Pinpoint the cell where the given text exists, returning its [x, y] midpoint coordinate. 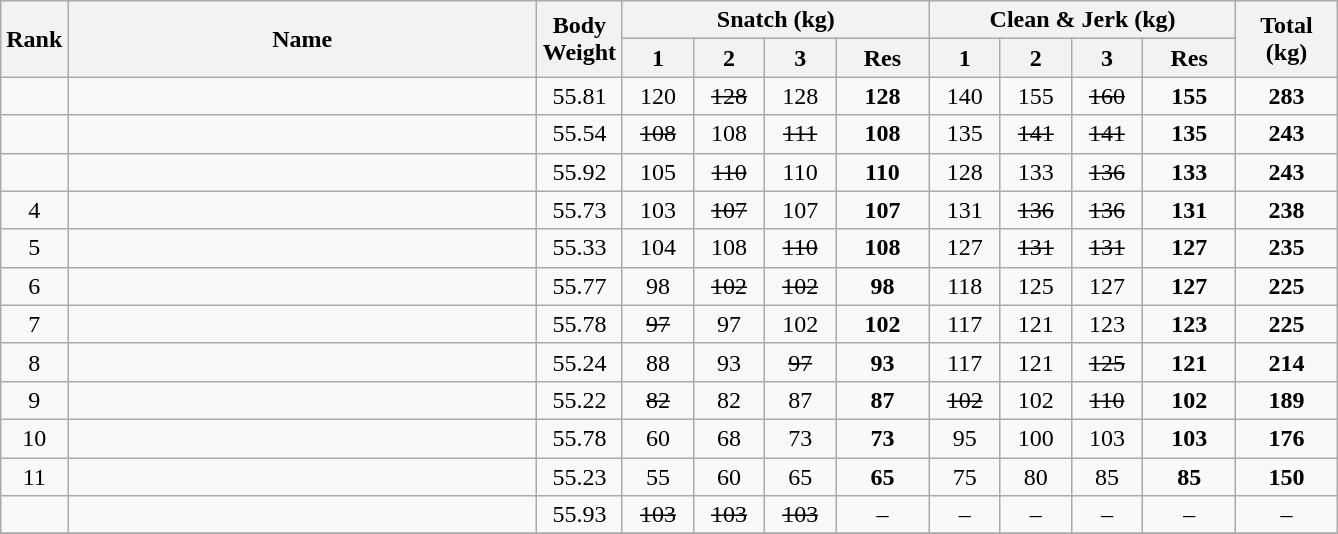
11 [34, 477]
Body Weight [579, 39]
95 [964, 438]
55.81 [579, 96]
7 [34, 324]
6 [34, 286]
150 [1286, 477]
120 [658, 96]
105 [658, 172]
75 [964, 477]
283 [1286, 96]
Clean & Jerk (kg) [1082, 20]
55.73 [579, 210]
160 [1106, 96]
5 [34, 248]
88 [658, 362]
9 [34, 400]
Rank [34, 39]
8 [34, 362]
55 [658, 477]
55.77 [579, 286]
Name [302, 39]
176 [1286, 438]
100 [1036, 438]
111 [800, 134]
104 [658, 248]
140 [964, 96]
55.54 [579, 134]
4 [34, 210]
55.93 [579, 515]
Snatch (kg) [776, 20]
Total (kg) [1286, 39]
118 [964, 286]
55.92 [579, 172]
68 [730, 438]
55.22 [579, 400]
189 [1286, 400]
235 [1286, 248]
55.23 [579, 477]
80 [1036, 477]
55.24 [579, 362]
214 [1286, 362]
10 [34, 438]
238 [1286, 210]
55.33 [579, 248]
